Locate the cell with the specified text and output its [x, y] center coordinate. 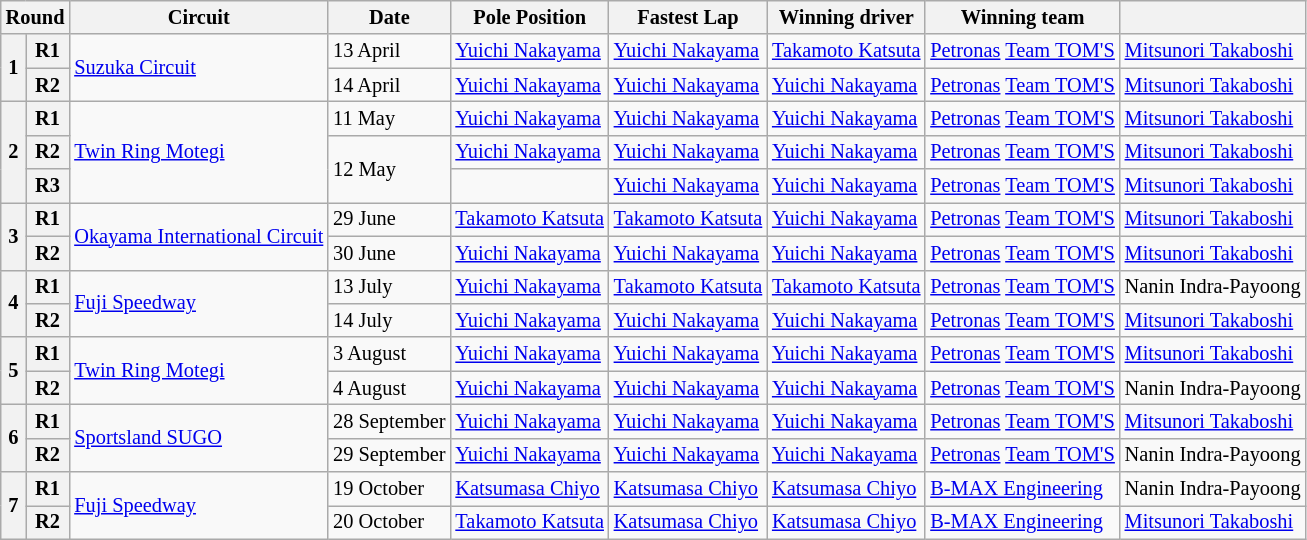
Winning team [1022, 17]
29 September [389, 455]
4 August [389, 388]
12 May [389, 168]
Pole Position [529, 17]
29 June [389, 219]
14 July [389, 320]
13 July [389, 287]
30 June [389, 253]
4 [14, 304]
28 September [389, 421]
Circuit [198, 17]
Winning driver [846, 17]
2 [14, 152]
Round [36, 17]
Date [389, 17]
3 August [389, 354]
Sportsland SUGO [198, 438]
Suzuka Circuit [198, 68]
14 April [389, 85]
3 [14, 236]
6 [14, 438]
11 May [389, 118]
5 [14, 370]
R3 [48, 186]
Fastest Lap [688, 17]
7 [14, 506]
19 October [389, 489]
13 April [389, 51]
1 [14, 68]
20 October [389, 522]
Okayama International Circuit [198, 236]
